Scan for the cell matching the given text and deliver its [x, y] coordinate at center. 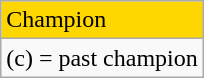
Champion [102, 20]
(c) = past champion [102, 58]
